From the cell containing the given text, extract its center point as (x, y) coordinate. 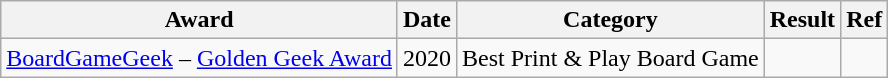
Ref (864, 20)
BoardGameGeek – Golden Geek Award (200, 58)
Result (802, 20)
Award (200, 20)
Category (611, 20)
Date (426, 20)
2020 (426, 58)
Best Print & Play Board Game (611, 58)
